Detect which cell encompasses the target text, then output its (x, y) center coordinate. 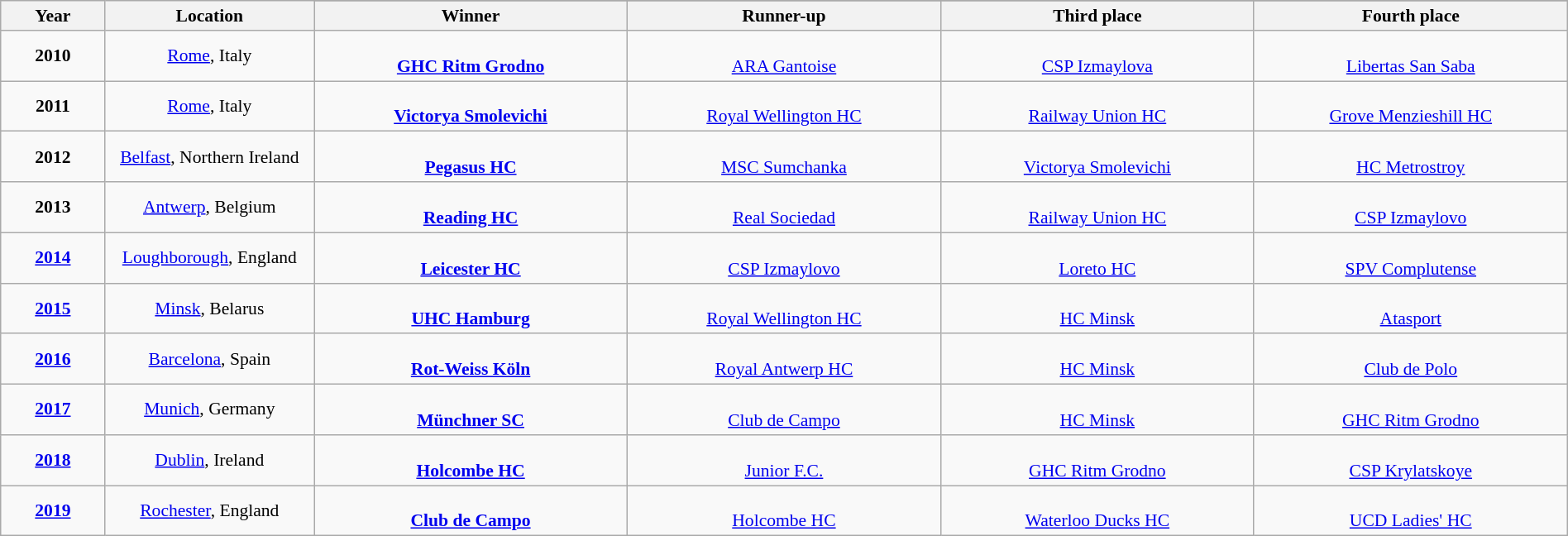
Waterloo Ducks HC (1097, 511)
2015 (53, 308)
Rochester, England (210, 511)
Barcelona, Spain (210, 359)
Munich, Germany (210, 410)
CSP Krylatskoye (1411, 460)
Pegasus HC (471, 157)
Junior F.C. (784, 460)
MSC Sumchanka (784, 157)
2019 (53, 511)
Loughborough, England (210, 258)
Dublin, Ireland (210, 460)
Reading HC (471, 207)
Libertas San Saba (1411, 56)
UHC Hamburg (471, 308)
Royal Antwerp HC (784, 359)
Year (53, 16)
2013 (53, 207)
2017 (53, 410)
Club de Polo (1411, 359)
ARA Gantoise (784, 56)
HC Metrostroy (1411, 157)
Rot-Weiss Köln (471, 359)
Leicester HC (471, 258)
2014 (53, 258)
Grove Menzieshill HC (1411, 106)
2012 (53, 157)
Loreto HC (1097, 258)
2018 (53, 460)
Atasport (1411, 308)
2011 (53, 106)
Antwerp, Belgium (210, 207)
Winner (471, 16)
UCD Ladies' HC (1411, 511)
Fourth place (1411, 16)
Runner-up (784, 16)
Location (210, 16)
2016 (53, 359)
Third place (1097, 16)
Münchner SC (471, 410)
Minsk, Belarus (210, 308)
Belfast, Northern Ireland (210, 157)
CSP Izmaylova (1097, 56)
2010 (53, 56)
Real Sociedad (784, 207)
SPV Complutense (1411, 258)
